Determine the (x, y) coordinate at the center of the cell enclosing the given text.  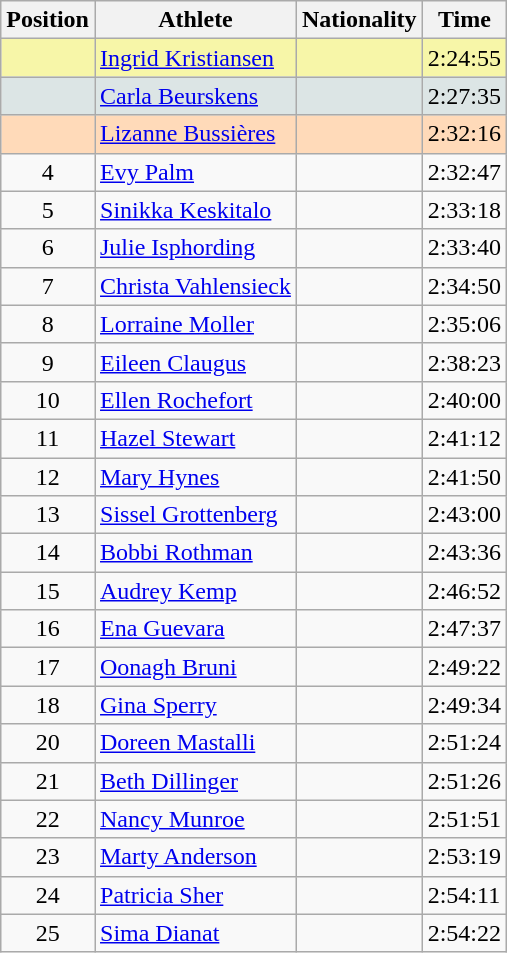
Sissel Grottenberg (195, 515)
2:40:00 (464, 400)
2:54:22 (464, 933)
2:32:16 (464, 134)
18 (48, 705)
2:51:26 (464, 781)
2:32:47 (464, 172)
Sinikka Keskitalo (195, 210)
Athlete (195, 20)
Oonagh Bruni (195, 667)
2:46:52 (464, 591)
Carla Beurskens (195, 96)
Mary Hynes (195, 477)
Time (464, 20)
8 (48, 324)
2:33:18 (464, 210)
Julie Isphording (195, 248)
14 (48, 553)
Lizanne Bussières (195, 134)
Christa Vahlensieck (195, 286)
11 (48, 438)
25 (48, 933)
13 (48, 515)
2:49:22 (464, 667)
2:27:35 (464, 96)
Ellen Rochefort (195, 400)
2:43:36 (464, 553)
2:43:00 (464, 515)
Eileen Claugus (195, 362)
2:47:37 (464, 629)
15 (48, 591)
Nationality (359, 20)
Ingrid Kristiansen (195, 58)
Doreen Mastalli (195, 743)
2:34:50 (464, 286)
Lorraine Moller (195, 324)
23 (48, 857)
21 (48, 781)
4 (48, 172)
16 (48, 629)
Audrey Kemp (195, 591)
6 (48, 248)
2:33:40 (464, 248)
Ena Guevara (195, 629)
2:54:11 (464, 895)
12 (48, 477)
Position (48, 20)
2:38:23 (464, 362)
2:41:50 (464, 477)
5 (48, 210)
Sima Dianat (195, 933)
Nancy Munroe (195, 819)
20 (48, 743)
24 (48, 895)
Hazel Stewart (195, 438)
2:35:06 (464, 324)
2:51:24 (464, 743)
2:24:55 (464, 58)
Marty Anderson (195, 857)
2:49:34 (464, 705)
7 (48, 286)
Bobbi Rothman (195, 553)
Evy Palm (195, 172)
2:41:12 (464, 438)
10 (48, 400)
Gina Sperry (195, 705)
2:53:19 (464, 857)
Beth Dillinger (195, 781)
22 (48, 819)
17 (48, 667)
Patricia Sher (195, 895)
2:51:51 (464, 819)
9 (48, 362)
